Find where the given text appears and provide that cell's center as (X, Y) coordinate. 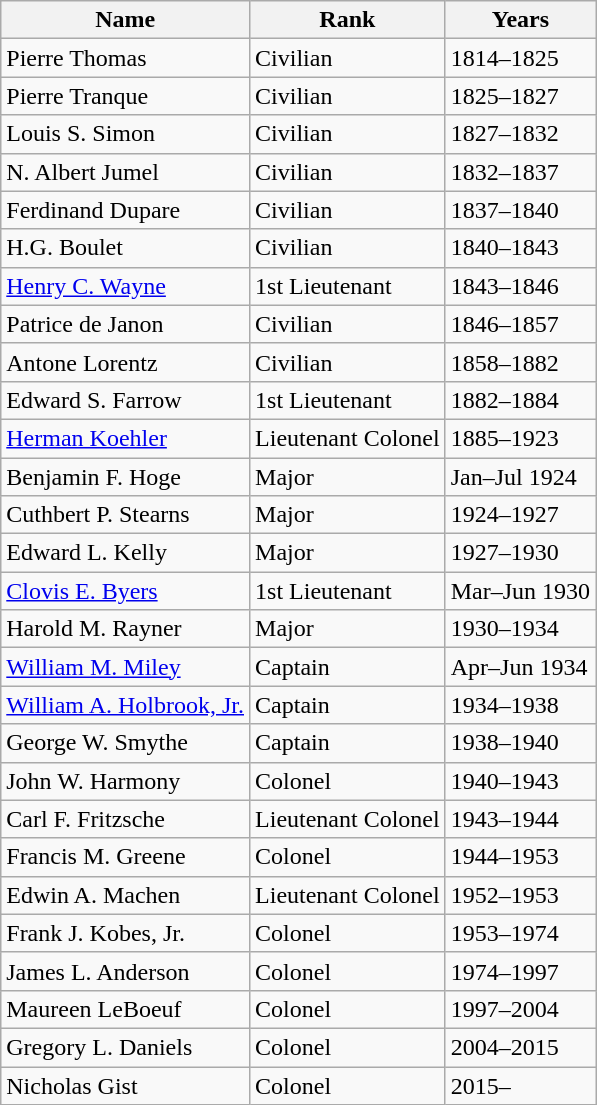
Herman Koehler (126, 438)
William A. Holbrook, Jr. (126, 705)
Edward S. Farrow (126, 400)
Benjamin F. Hoge (126, 477)
1825–1827 (520, 96)
Edward L. Kelly (126, 553)
1846–1857 (520, 324)
1930–1934 (520, 629)
Ferdinand Dupare (126, 210)
1944–1953 (520, 857)
Jan–Jul 1924 (520, 477)
1924–1927 (520, 515)
Apr–Jun 1934 (520, 667)
George W. Smythe (126, 743)
1832–1837 (520, 172)
1843–1846 (520, 286)
N. Albert Jumel (126, 172)
Francis M. Greene (126, 857)
1837–1840 (520, 210)
Frank J. Kobes, Jr. (126, 933)
1840–1843 (520, 248)
1827–1832 (520, 134)
1814–1825 (520, 58)
Antone Lorentz (126, 362)
1858–1882 (520, 362)
Henry C. Wayne (126, 286)
James L. Anderson (126, 971)
Harold M. Rayner (126, 629)
Cuthbert P. Stearns (126, 515)
William M. Miley (126, 667)
1952–1953 (520, 895)
1974–1997 (520, 971)
1943–1944 (520, 819)
1927–1930 (520, 553)
Years (520, 20)
2004–2015 (520, 1047)
1885–1923 (520, 438)
Mar–Jun 1930 (520, 591)
Maureen LeBoeuf (126, 1009)
Name (126, 20)
Carl F. Fritzsche (126, 819)
Pierre Tranque (126, 96)
Louis S. Simon (126, 134)
Edwin A. Machen (126, 895)
1940–1943 (520, 781)
H.G. Boulet (126, 248)
1997–2004 (520, 1009)
Pierre Thomas (126, 58)
John W. Harmony (126, 781)
Gregory L. Daniels (126, 1047)
2015– (520, 1085)
1934–1938 (520, 705)
1938–1940 (520, 743)
Rank (348, 20)
1953–1974 (520, 933)
Patrice de Janon (126, 324)
Nicholas Gist (126, 1085)
1882–1884 (520, 400)
Clovis E. Byers (126, 591)
